Return the (X, Y) coordinate for the center point of the cell that contains the specified text.  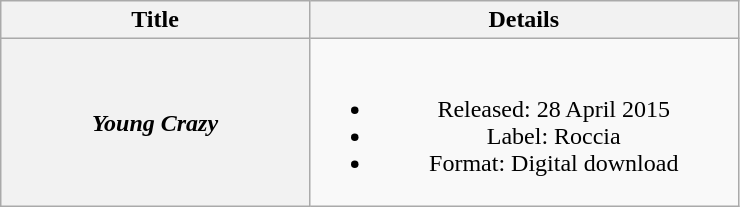
Young Crazy (156, 122)
Title (156, 20)
Released: 28 April 2015Label: RocciaFormat: Digital download (524, 122)
Details (524, 20)
